Identify which cell holds the provided text, then report its (X, Y) central coordinate. 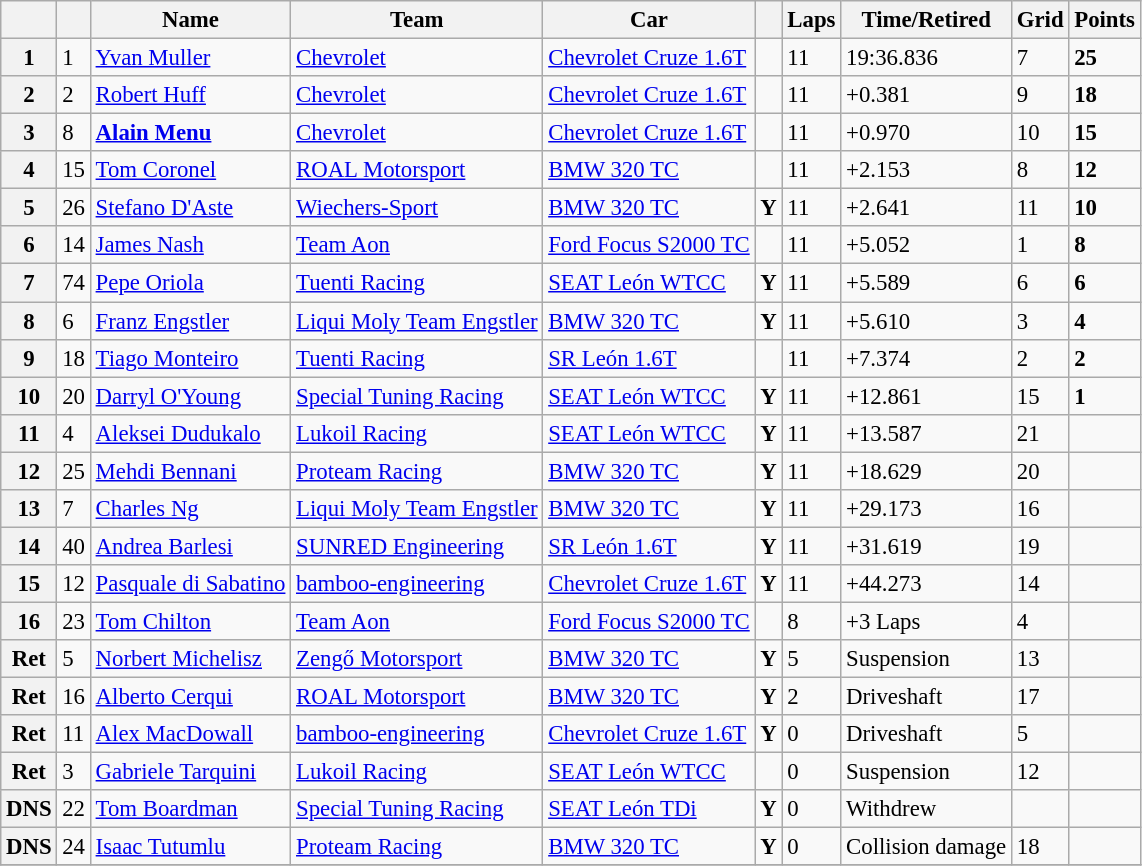
Points (1104, 20)
Zengő Motorsport (417, 659)
Time/Retired (926, 20)
40 (74, 546)
Tiago Monteiro (190, 358)
Yvan Muller (190, 58)
+5.610 (926, 321)
+29.173 (926, 509)
+44.273 (926, 584)
Robert Huff (190, 95)
Darryl O'Young (190, 396)
+13.587 (926, 433)
Isaac Tutumlu (190, 847)
+2.153 (926, 170)
+0.381 (926, 95)
23 (74, 621)
21 (1040, 433)
SEAT León TDi (649, 809)
+18.629 (926, 471)
19:36.836 (926, 58)
Collision damage (926, 847)
+5.052 (926, 245)
19 (1040, 546)
+3 Laps (926, 621)
Franz Engstler (190, 321)
Laps (812, 20)
Pasquale di Sabatino (190, 584)
22 (74, 809)
Name (190, 20)
Wiechers-Sport (417, 208)
26 (74, 208)
Alex MacDowall (190, 734)
+5.589 (926, 283)
Aleksei Dudukalo (190, 433)
Andrea Barlesi (190, 546)
Alain Menu (190, 133)
Pepe Oriola (190, 283)
Tom Chilton (190, 621)
Charles Ng (190, 509)
Car (649, 20)
Tom Boardman (190, 809)
Grid (1040, 20)
Tom Coronel (190, 170)
+0.970 (926, 133)
Norbert Michelisz (190, 659)
Gabriele Tarquini (190, 772)
Stefano D'Aste (190, 208)
Alberto Cerqui (190, 697)
+31.619 (926, 546)
+2.641 (926, 208)
Withdrew (926, 809)
+12.861 (926, 396)
Mehdi Bennani (190, 471)
24 (74, 847)
+7.374 (926, 358)
James Nash (190, 245)
17 (1040, 697)
Team (417, 20)
74 (74, 283)
SUNRED Engineering (417, 546)
